Provide the (X, Y) coordinate of the cell's center where the given text is located.  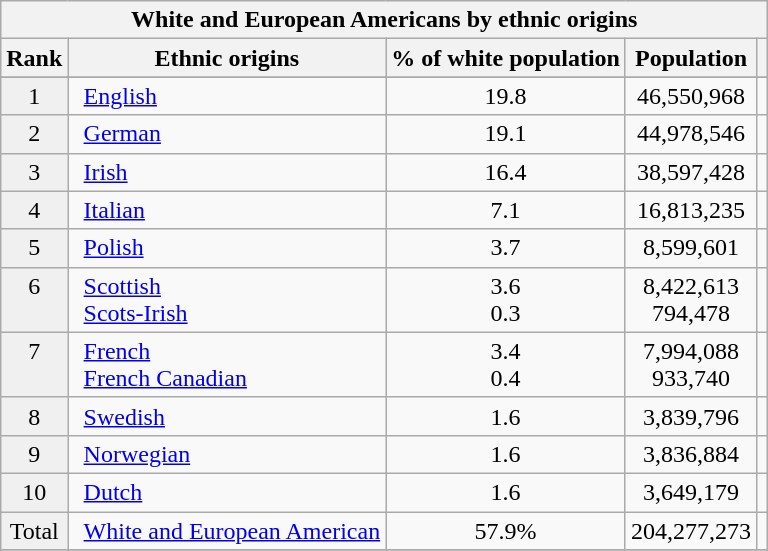
Italian (227, 210)
7,994,088933,740 (690, 364)
3,839,796 (690, 416)
16.4 (506, 172)
8 (34, 416)
Total (34, 531)
Dutch (227, 492)
3 (34, 172)
4 (34, 210)
19.8 (506, 96)
5 (34, 248)
3,649,179 (690, 492)
3.40.4 (506, 364)
38,597,428 (690, 172)
7 (34, 364)
3.60.3 (506, 300)
3,836,884 (690, 454)
19.1 (506, 134)
Irish (227, 172)
8,599,601 (690, 248)
44,978,546 (690, 134)
10 (34, 492)
46,550,968 (690, 96)
16,813,235 (690, 210)
204,277,273 (690, 531)
ScottishScots-Irish (227, 300)
6 (34, 300)
English (227, 96)
9 (34, 454)
German (227, 134)
7.1 (506, 210)
Swedish (227, 416)
White and European American (227, 531)
8,422,613 794,478 (690, 300)
2 (34, 134)
Polish (227, 248)
% of white population (506, 58)
1 (34, 96)
Ethnic origins (227, 58)
Population (690, 58)
Norwegian (227, 454)
White and European Americans by ethnic origins (384, 20)
FrenchFrench Canadian (227, 364)
Rank (34, 58)
57.9% (506, 531)
3.7 (506, 248)
